Return the (x, y) coordinate for the center point of the cell that contains the specified text.  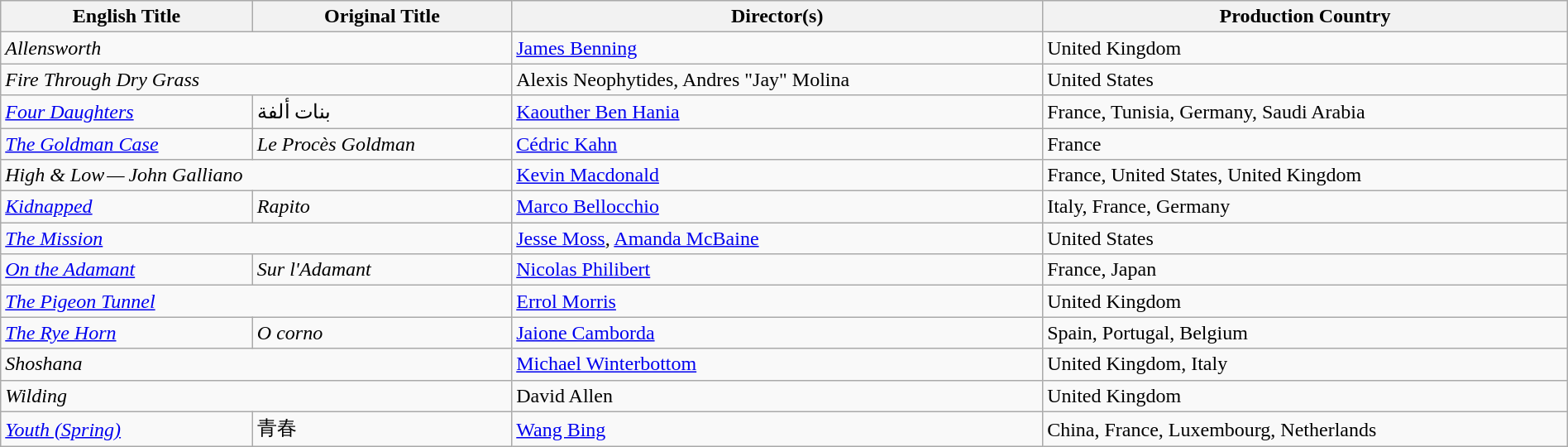
The Goldman Case (127, 143)
Le Procès Goldman (382, 143)
Spain, Portugal, Belgium (1305, 333)
On the Adamant (127, 270)
The Rye Horn (127, 333)
Four Daughters (127, 112)
China, France, Luxembourg, Netherlands (1305, 429)
Kevin Macdonald (777, 175)
Wang Bing (777, 429)
Fire Through Dry Grass (256, 79)
Jaione Camborda (777, 333)
Production Country (1305, 17)
France (1305, 143)
High & Low — John Galliano (256, 175)
Cédric Kahn (777, 143)
青春 (382, 429)
O corno (382, 333)
Michael Winterbottom (777, 364)
Original Title (382, 17)
Alexis Neophytides, Andres "Jay" Molina (777, 79)
Youth (Spring) (127, 429)
Kidnapped (127, 207)
Jesse Moss, Amanda McBaine (777, 238)
David Allen (777, 396)
Italy, France, Germany (1305, 207)
James Benning (777, 48)
The Mission (256, 238)
Director(s) (777, 17)
Sur l'Adamant (382, 270)
بنات ألفة (382, 112)
Shoshana (256, 364)
Rapito (382, 207)
Nicolas Philibert (777, 270)
France, United States, United Kingdom (1305, 175)
Wilding (256, 396)
Errol Morris (777, 301)
Kaouther Ben Hania (777, 112)
Marco Bellocchio (777, 207)
Allensworth (256, 48)
English Title (127, 17)
France, Tunisia, Germany, Saudi Arabia (1305, 112)
France, Japan (1305, 270)
United Kingdom, Italy (1305, 364)
The Pigeon Tunnel (256, 301)
